Scan for the cell matching the given text and deliver its (x, y) coordinate at center. 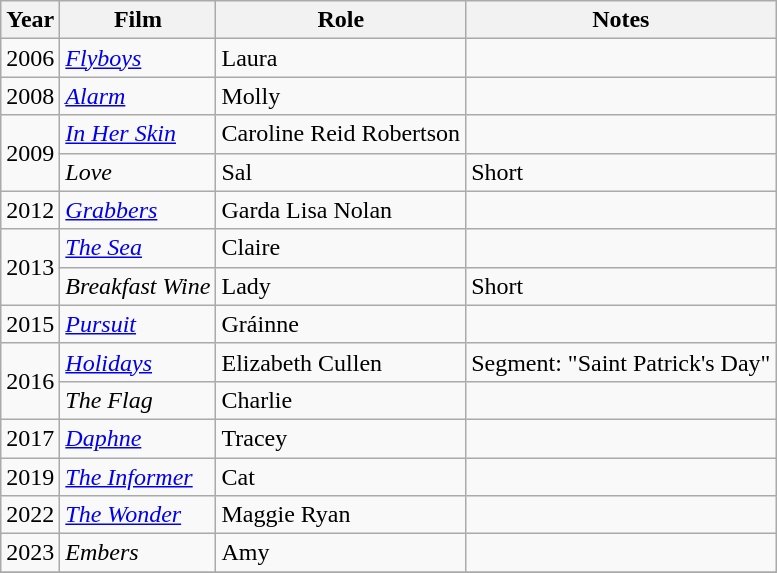
Lady (341, 286)
The Wonder (138, 515)
2015 (30, 324)
Notes (621, 20)
Pursuit (138, 324)
Flyboys (138, 58)
Year (30, 20)
2016 (30, 381)
Cat (341, 477)
2012 (30, 210)
Embers (138, 553)
Alarm (138, 96)
Amy (341, 553)
2019 (30, 477)
Molly (341, 96)
Love (138, 172)
Daphne (138, 438)
Segment: "Saint Patrick's Day" (621, 362)
Role (341, 20)
Tracey (341, 438)
2009 (30, 153)
Holidays (138, 362)
2006 (30, 58)
Caroline Reid Robertson (341, 134)
2008 (30, 96)
The Flag (138, 400)
Laura (341, 58)
Elizabeth Cullen (341, 362)
Garda Lisa Nolan (341, 210)
Sal (341, 172)
Claire (341, 248)
Grabbers (138, 210)
Charlie (341, 400)
Gráinne (341, 324)
The Informer (138, 477)
2017 (30, 438)
In Her Skin (138, 134)
2013 (30, 267)
2023 (30, 553)
Film (138, 20)
The Sea (138, 248)
Maggie Ryan (341, 515)
2022 (30, 515)
Breakfast Wine (138, 286)
